Locate the cell with the specified text and output its [x, y] center coordinate. 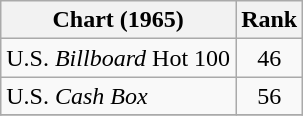
46 [270, 58]
Chart (1965) [118, 20]
U.S. Billboard Hot 100 [118, 58]
U.S. Cash Box [118, 96]
Rank [270, 20]
56 [270, 96]
